Return the [X, Y] coordinate for the center point of the cell that contains the specified text.  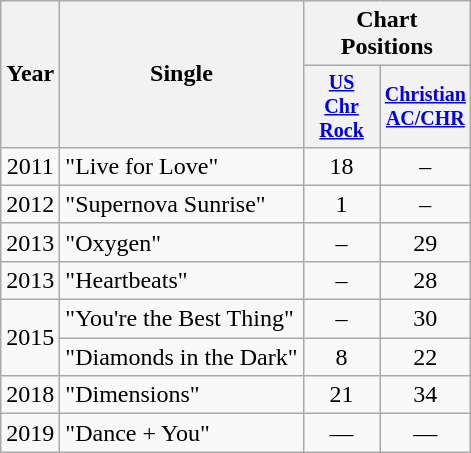
21 [342, 395]
USChr Rock [342, 106]
2015 [30, 338]
30 [426, 319]
"Heartbeats" [182, 280]
1 [342, 204]
2012 [30, 204]
22 [426, 357]
28 [426, 280]
"Dance + You" [182, 433]
2018 [30, 395]
Christian AC/CHR [426, 106]
18 [342, 166]
Single [182, 74]
"Live for Love" [182, 166]
Year [30, 74]
8 [342, 357]
"Dimensions" [182, 395]
"You're the Best Thing" [182, 319]
"Diamonds in the Dark" [182, 357]
"Supernova Sunrise" [182, 204]
Chart Positions [387, 34]
2011 [30, 166]
2019 [30, 433]
34 [426, 395]
"Oxygen" [182, 242]
29 [426, 242]
